Scan for the cell matching the given text and deliver its (X, Y) coordinate at center. 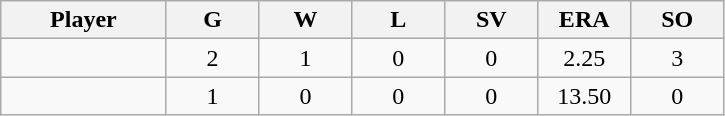
SO (678, 20)
W (306, 20)
3 (678, 58)
G (212, 20)
2 (212, 58)
Player (84, 20)
L (398, 20)
ERA (584, 20)
2.25 (584, 58)
SV (492, 20)
13.50 (584, 96)
